For the text-containing cell, return its midpoint in (X, Y) coordinate format. 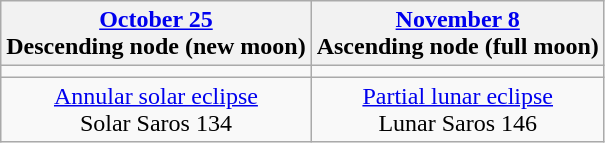
Partial lunar eclipseLunar Saros 146 (458, 110)
October 25Descending node (new moon) (156, 34)
November 8Ascending node (full moon) (458, 34)
Annular solar eclipseSolar Saros 134 (156, 110)
